Return the [x, y] coordinate for the center point of the cell that contains the specified text.  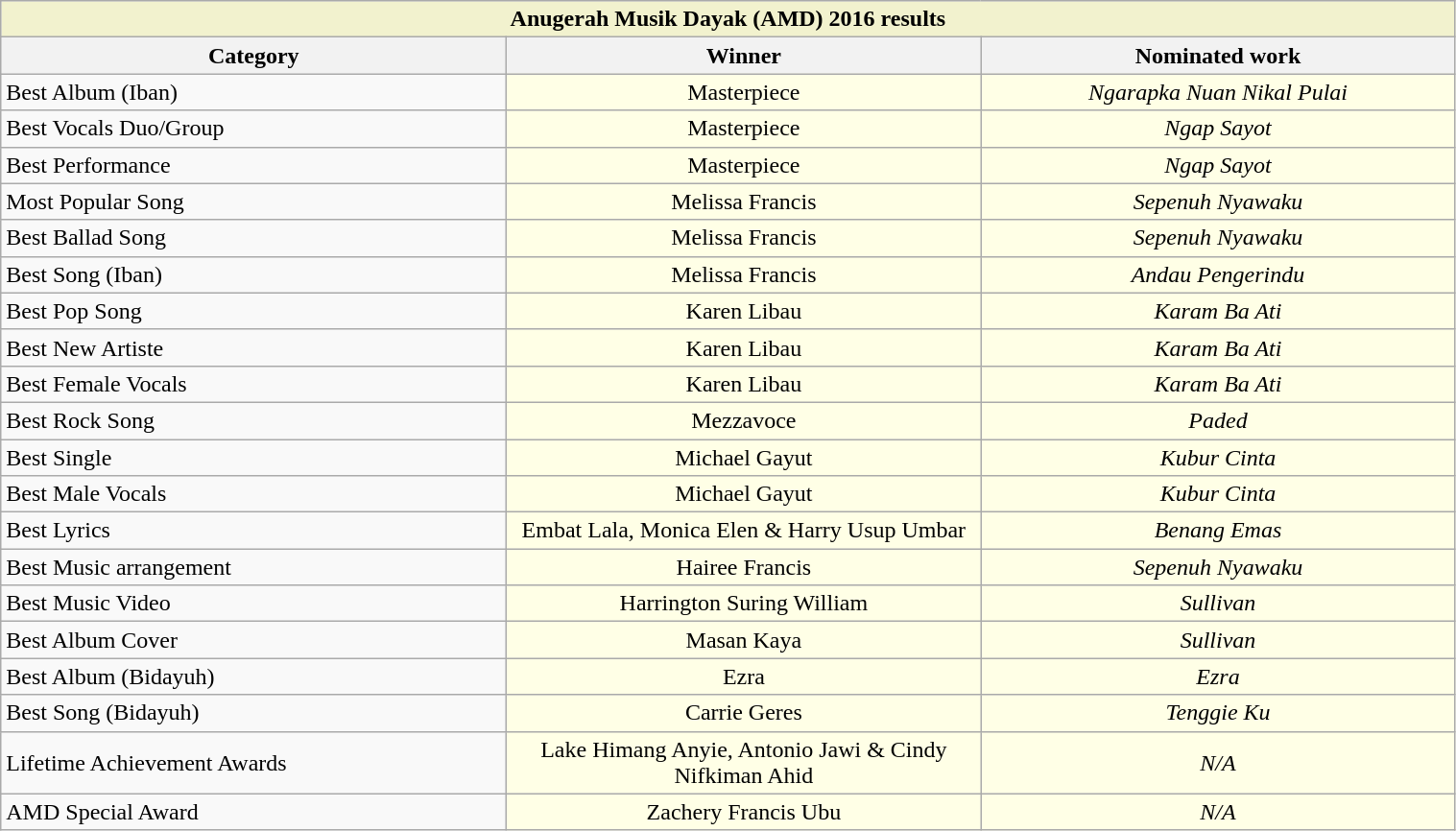
Category [253, 56]
Best Performance [253, 165]
Embat Lala, Monica Elen & Harry Usup Umbar [744, 531]
Best Song (Iban) [253, 274]
Best Song (Bidayuh) [253, 713]
Nominated work [1218, 56]
Best Pop Song [253, 311]
Best Music arrangement [253, 567]
Lifetime Achievement Awards [253, 762]
Best Ballad Song [253, 238]
Tenggie Ku [1218, 713]
Best Female Vocals [253, 384]
Best Lyrics [253, 531]
Zachery Francis Ubu [744, 812]
Best Music Video [253, 604]
Best Vocals Duo/Group [253, 129]
Carrie Geres [744, 713]
AMD Special Award [253, 812]
Best Album Cover [253, 640]
Best Album (Bidayuh) [253, 677]
Best Single [253, 458]
Harrington Suring William [744, 604]
Best Album (Iban) [253, 92]
Best New Artiste [253, 347]
Best Rock Song [253, 420]
Most Popular Song [253, 202]
Lake Himang Anyie, Antonio Jawi & Cindy Nifkiman Ahid [744, 762]
Benang Emas [1218, 531]
Anugerah Musik Dayak (AMD) 2016 results [728, 19]
Hairee Francis [744, 567]
Mezzavoce [744, 420]
Paded [1218, 420]
Ngarapka Nuan Nikal Pulai [1218, 92]
Winner [744, 56]
Best Male Vocals [253, 494]
Andau Pengerindu [1218, 274]
Masan Kaya [744, 640]
